Identify which cell holds the provided text, then report its [X, Y] central coordinate. 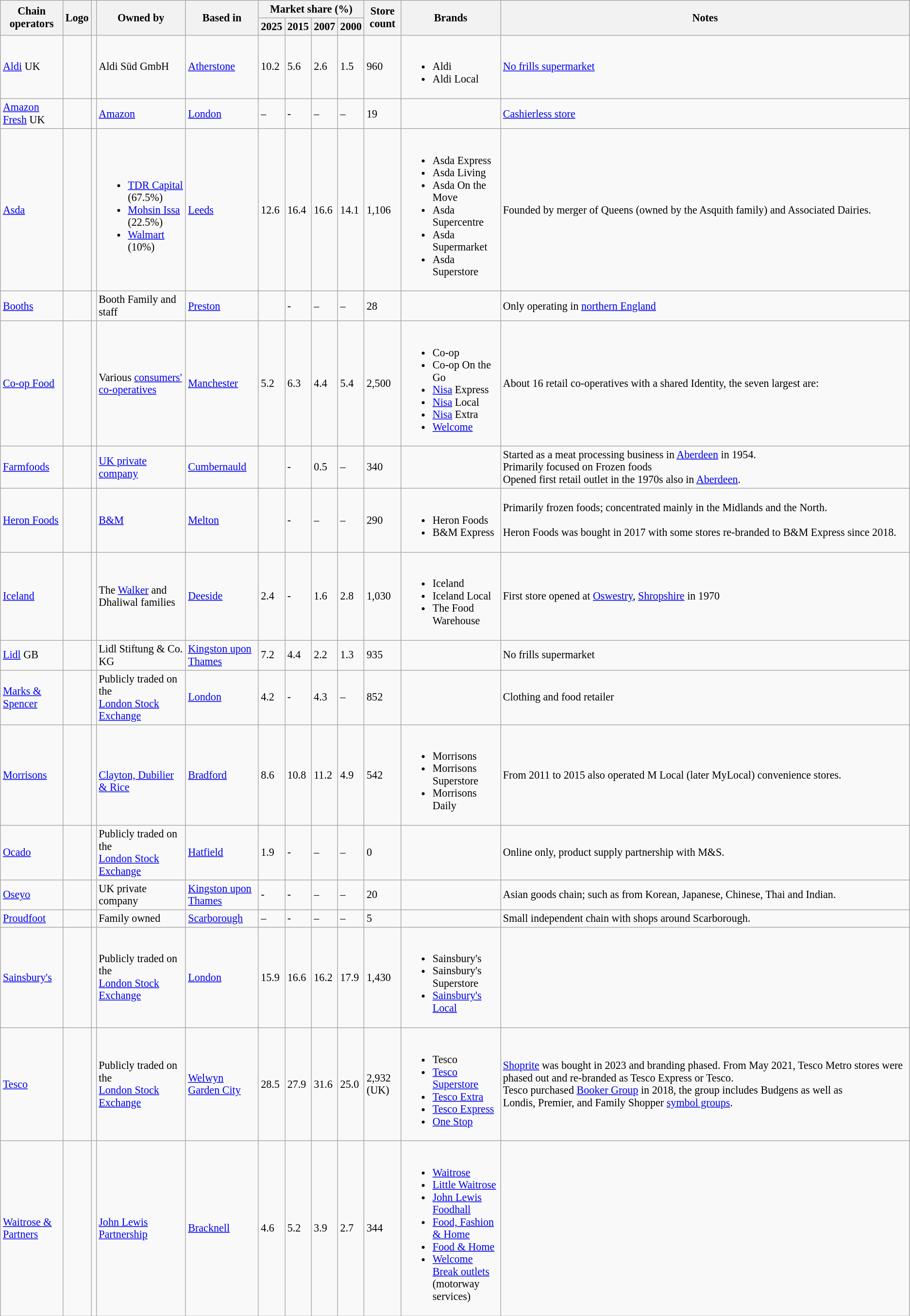
1.6 [324, 596]
1.5 [351, 67]
Cumbernauld [222, 467]
12.6 [271, 210]
Logo [77, 17]
Aldi Süd GmbH [141, 67]
344 [383, 1228]
852 [383, 697]
Scarborough [222, 918]
5.6 [298, 67]
Small independent chain with shops around Scarborough. [705, 918]
Various consumers' co-operatives [141, 383]
2.6 [324, 67]
Brands [451, 17]
John Lewis Partnership [141, 1228]
Family owned [141, 918]
2.4 [271, 596]
Bradford [222, 775]
8.6 [271, 775]
1,030 [383, 596]
Marks & Spencer [32, 697]
27.9 [298, 1084]
10.8 [298, 775]
About 16 retail co-operatives with a shared Identity, the seven largest are: [705, 383]
B&M [141, 520]
Clothing and food retailer [705, 697]
2007 [324, 26]
Morrisons [32, 775]
Asda ExpressAsda LivingAsda On the MoveAsda SupercentreAsda SupermarketAsda Superstore [451, 210]
1.9 [271, 852]
From 2011 to 2015 also operated M Local (later MyLocal) convenience stores. [705, 775]
16.4 [298, 210]
4.6 [271, 1228]
17.9 [351, 977]
10.2 [271, 67]
4.9 [351, 775]
Deeside [222, 596]
Heron Foods [32, 520]
3.9 [324, 1228]
Based in [222, 17]
IcelandIceland LocalThe Food Warehouse [451, 596]
Chain operators [32, 17]
Heron FoodsB&M Express [451, 520]
2025 [271, 26]
0 [383, 852]
Atherstone [222, 67]
Melton [222, 520]
Preston [222, 306]
960 [383, 67]
MorrisonsMorrisons SuperstoreMorrisons Daily [451, 775]
Leeds [222, 210]
16.2 [324, 977]
28.5 [271, 1084]
First store opened at Oswestry, Shropshire in 1970 [705, 596]
1,106 [383, 210]
Bracknell [222, 1228]
542 [383, 775]
Tesco [32, 1084]
28 [383, 306]
290 [383, 520]
WaitroseLittle WaitroseJohn Lewis FoodhallFood, Fashion & HomeFood & HomeWelcome Break outlets(motorway services) [451, 1228]
Started as a meat processing business in Aberdeen in 1954.Primarily focused on Frozen foodsOpened first retail outlet in the 1970s also in Aberdeen. [705, 467]
Online only, product supply partnership with M&S. [705, 852]
4.3 [324, 697]
2,500 [383, 383]
31.6 [324, 1084]
Store count [383, 17]
340 [383, 467]
Founded by merger of Queens (owned by the Asquith family) and Associated Dairies. [705, 210]
2000 [351, 26]
Proudfoot [32, 918]
2,932 (UK) [383, 1084]
Oseyo [32, 894]
Clayton, Dubilier & Rice [141, 775]
2015 [298, 26]
4.2 [271, 697]
5.4 [351, 383]
Hatfield [222, 852]
5 [383, 918]
11.2 [324, 775]
20 [383, 894]
Manchester [222, 383]
Asda [32, 210]
7.2 [271, 655]
Amazon [141, 114]
0.5 [324, 467]
2.2 [324, 655]
19 [383, 114]
Asian goods chain; such as from Korean, Japanese, Chinese, Thai and Indian. [705, 894]
AldiAldi Local [451, 67]
The Walker and Dhaliwal families [141, 596]
Sainsbury's [32, 977]
Iceland [32, 596]
Lidl GB [32, 655]
Market share (%) [311, 9]
Waitrose & Partners [32, 1228]
2.8 [351, 596]
15.9 [271, 977]
TDR Capital (67.5%)Mohsin Issa (22.5%)Walmart (10%) [141, 210]
Co-opCo-op On the GoNisa ExpressNisa LocalNisa ExtraWelcome [451, 383]
25.0 [351, 1084]
TescoTesco SuperstoreTesco ExtraTesco ExpressOne Stop [451, 1084]
Farmfoods [32, 467]
1,430 [383, 977]
Aldi UK [32, 67]
Amazon Fresh UK [32, 114]
Co-op Food [32, 383]
Notes [705, 17]
Sainsbury'sSainsbury's SuperstoreSainsbury's Local [451, 977]
Welwyn Garden City [222, 1084]
Booths [32, 306]
1.3 [351, 655]
Lidl Stiftung & Co. KG [141, 655]
Booth Family and staff [141, 306]
Ocado [32, 852]
Owned by [141, 17]
Cashierless store [705, 114]
935 [383, 655]
2.7 [351, 1228]
6.3 [298, 383]
Only operating in northern England [705, 306]
14.1 [351, 210]
